From the cell containing the given text, extract its center point as [X, Y] coordinate. 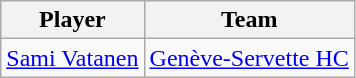
Player [72, 20]
Genève-Servette HC [249, 58]
Sami Vatanen [72, 58]
Team [249, 20]
